Identify which cell holds the provided text, then report its [X, Y] central coordinate. 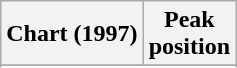
Chart (1997) [72, 34]
Peakposition [189, 34]
